Find where the given text appears and provide that cell's center as (x, y) coordinate. 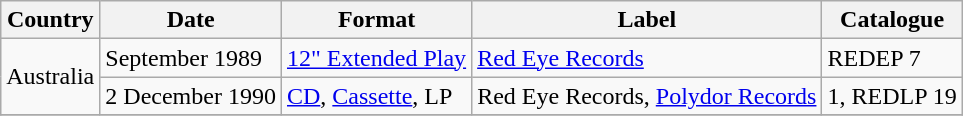
September 1989 (191, 58)
12" Extended Play (376, 58)
Australia (50, 77)
Date (191, 20)
Format (376, 20)
Catalogue (892, 20)
Red Eye Records (647, 58)
1, REDLP 19 (892, 96)
CD, Cassette, LP (376, 96)
Country (50, 20)
2 December 1990 (191, 96)
REDEP 7 (892, 58)
Red Eye Records, Polydor Records (647, 96)
Label (647, 20)
